Capture the cell that displays the provided text and extract its (X, Y) central coordinate. 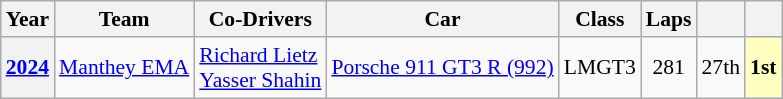
281 (669, 68)
Year (28, 19)
Car (442, 19)
Manthey EMA (124, 68)
27th (722, 68)
Porsche 911 GT3 R (992) (442, 68)
1st (764, 68)
Team (124, 19)
Laps (669, 19)
Class (600, 19)
2024 (28, 68)
Co-Drivers (260, 19)
Richard Lietz Yasser Shahin (260, 68)
LMGT3 (600, 68)
